Extract the (x, y) coordinate from the center of the cell holding the provided text.  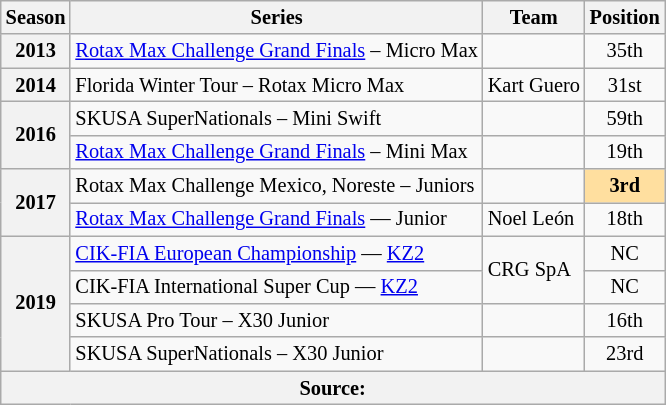
SKUSA Pro Tour – X30 Junior (276, 320)
CIK-FIA International Super Cup — KZ2 (276, 287)
35th (625, 51)
59th (625, 118)
3rd (625, 186)
SKUSA SuperNationals – X30 Junior (276, 354)
23rd (625, 354)
2016 (36, 134)
Season (36, 17)
2013 (36, 51)
Series (276, 17)
18th (625, 219)
Rotax Max Challenge Grand Finals – Mini Max (276, 152)
Noel León (534, 219)
SKUSA SuperNationals – Mini Swift (276, 118)
CIK-FIA European Championship — KZ2 (276, 253)
2019 (36, 304)
Florida Winter Tour – Rotax Micro Max (276, 85)
Source: (333, 388)
CRG SpA (534, 270)
Kart Guero (534, 85)
Rotax Max Challenge Grand Finals — Junior (276, 219)
Team (534, 17)
19th (625, 152)
Rotax Max Challenge Grand Finals – Micro Max (276, 51)
Position (625, 17)
2014 (36, 85)
16th (625, 320)
2017 (36, 202)
31st (625, 85)
Rotax Max Challenge Mexico, Noreste – Juniors (276, 186)
